Return the [X, Y] coordinate for the center point of the cell that contains the specified text.  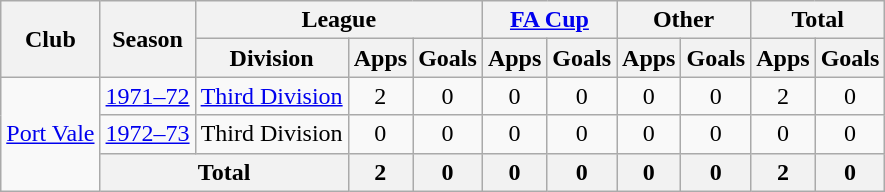
Club [50, 39]
Season [148, 39]
Division [272, 58]
1972–73 [148, 134]
FA Cup [549, 20]
Other [684, 20]
League [338, 20]
1971–72 [148, 96]
Port Vale [50, 134]
